Determine the [x, y] coordinate at the center of the cell enclosing the given text.  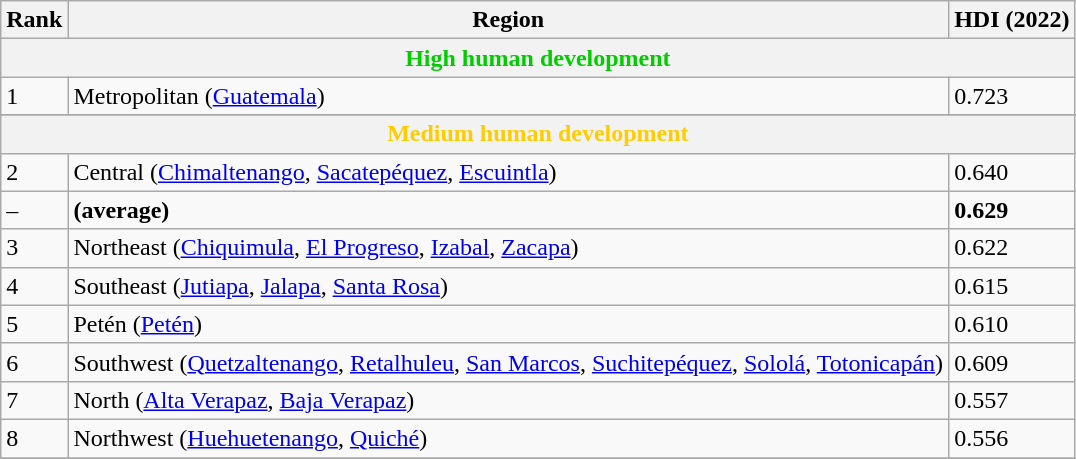
3 [34, 248]
(average) [508, 210]
2 [34, 172]
Metropolitan (Guatemala) [508, 96]
Northeast (Chiquimula, El Progreso, Izabal, Zacapa) [508, 248]
Medium human development [538, 134]
0.622 [1012, 248]
Rank [34, 20]
High human development [538, 58]
0.610 [1012, 324]
5 [34, 324]
0.723 [1012, 96]
0.640 [1012, 172]
1 [34, 96]
North (Alta Verapaz, Baja Verapaz) [508, 400]
4 [34, 286]
7 [34, 400]
0.609 [1012, 362]
– [34, 210]
0.629 [1012, 210]
0.556 [1012, 438]
Southwest (Quetzaltenango, Retalhuleu, San Marcos, Suchitepéquez, Sololá, Totonicapán) [508, 362]
HDI (2022) [1012, 20]
Petén (Petén) [508, 324]
8 [34, 438]
0.557 [1012, 400]
0.615 [1012, 286]
Region [508, 20]
Central (Chimaltenango, Sacatepéquez, Escuintla) [508, 172]
6 [34, 362]
Northwest (Huehuetenango, Quiché) [508, 438]
Southeast (Jutiapa, Jalapa, Santa Rosa) [508, 286]
